Return the (x, y) coordinate for the center point of the cell that contains the specified text.  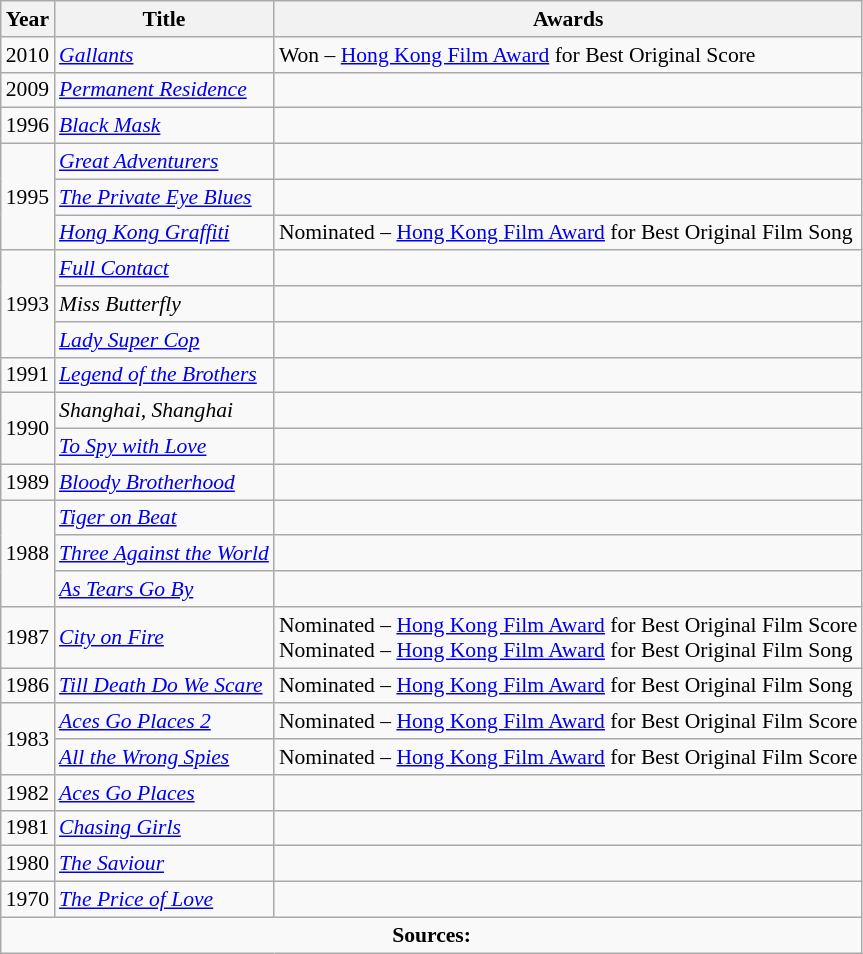
Three Against the World (164, 554)
Year (28, 19)
1987 (28, 638)
1991 (28, 375)
Legend of the Brothers (164, 375)
Till Death Do We Scare (164, 686)
Gallants (164, 55)
The Private Eye Blues (164, 197)
Hong Kong Graffiti (164, 233)
1988 (28, 554)
City on Fire (164, 638)
Bloody Brotherhood (164, 482)
All the Wrong Spies (164, 757)
1983 (28, 740)
Awards (568, 19)
Miss Butterfly (164, 304)
Permanent Residence (164, 90)
The Price of Love (164, 900)
Nominated – Hong Kong Film Award for Best Original Film ScoreNominated – Hong Kong Film Award for Best Original Film Song (568, 638)
Chasing Girls (164, 828)
1989 (28, 482)
1995 (28, 198)
Sources: (432, 935)
1980 (28, 864)
2009 (28, 90)
The Saviour (164, 864)
Title (164, 19)
Shanghai, Shanghai (164, 411)
Aces Go Places (164, 793)
As Tears Go By (164, 589)
Won – Hong Kong Film Award for Best Original Score (568, 55)
Full Contact (164, 269)
Black Mask (164, 126)
To Spy with Love (164, 447)
Lady Super Cop (164, 340)
1970 (28, 900)
1982 (28, 793)
1996 (28, 126)
1981 (28, 828)
1993 (28, 304)
2010 (28, 55)
Tiger on Beat (164, 518)
Aces Go Places 2 (164, 722)
1986 (28, 686)
1990 (28, 428)
Great Adventurers (164, 162)
